Detect which cell encompasses the target text, then output its (X, Y) center coordinate. 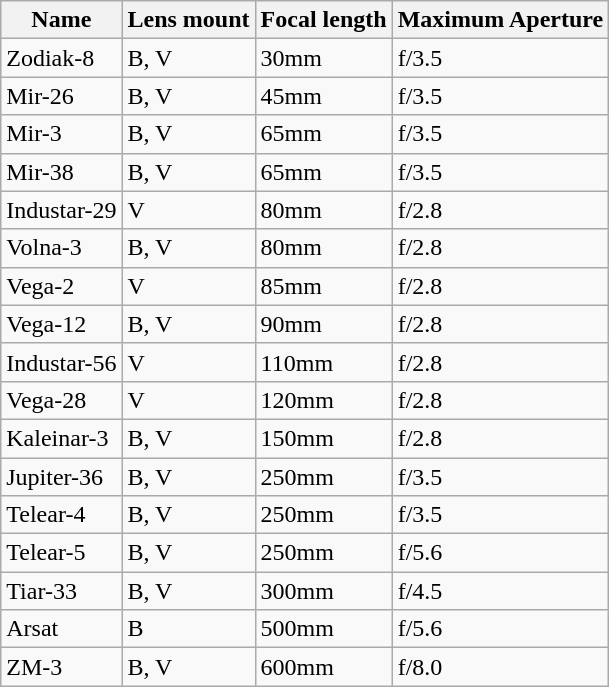
30mm (324, 58)
Jupiter-36 (62, 477)
Mir-38 (62, 172)
120mm (324, 400)
45mm (324, 96)
Mir-26 (62, 96)
f/4.5 (500, 591)
Vega-12 (62, 324)
500mm (324, 629)
110mm (324, 362)
Telear-5 (62, 553)
Kaleinar-3 (62, 438)
Mir-3 (62, 134)
Industar-29 (62, 210)
Lens mount (188, 20)
Vega-28 (62, 400)
Volna-3 (62, 248)
B (188, 629)
85mm (324, 286)
Focal length (324, 20)
Industar-56 (62, 362)
Arsat (62, 629)
Telear-4 (62, 515)
90mm (324, 324)
150mm (324, 438)
f/8.0 (500, 667)
Maximum Aperture (500, 20)
ZM-3 (62, 667)
300mm (324, 591)
Tiar-33 (62, 591)
Zodiak-8 (62, 58)
Name (62, 20)
600mm (324, 667)
Vega-2 (62, 286)
